Identify which cell holds the provided text, then report its [x, y] central coordinate. 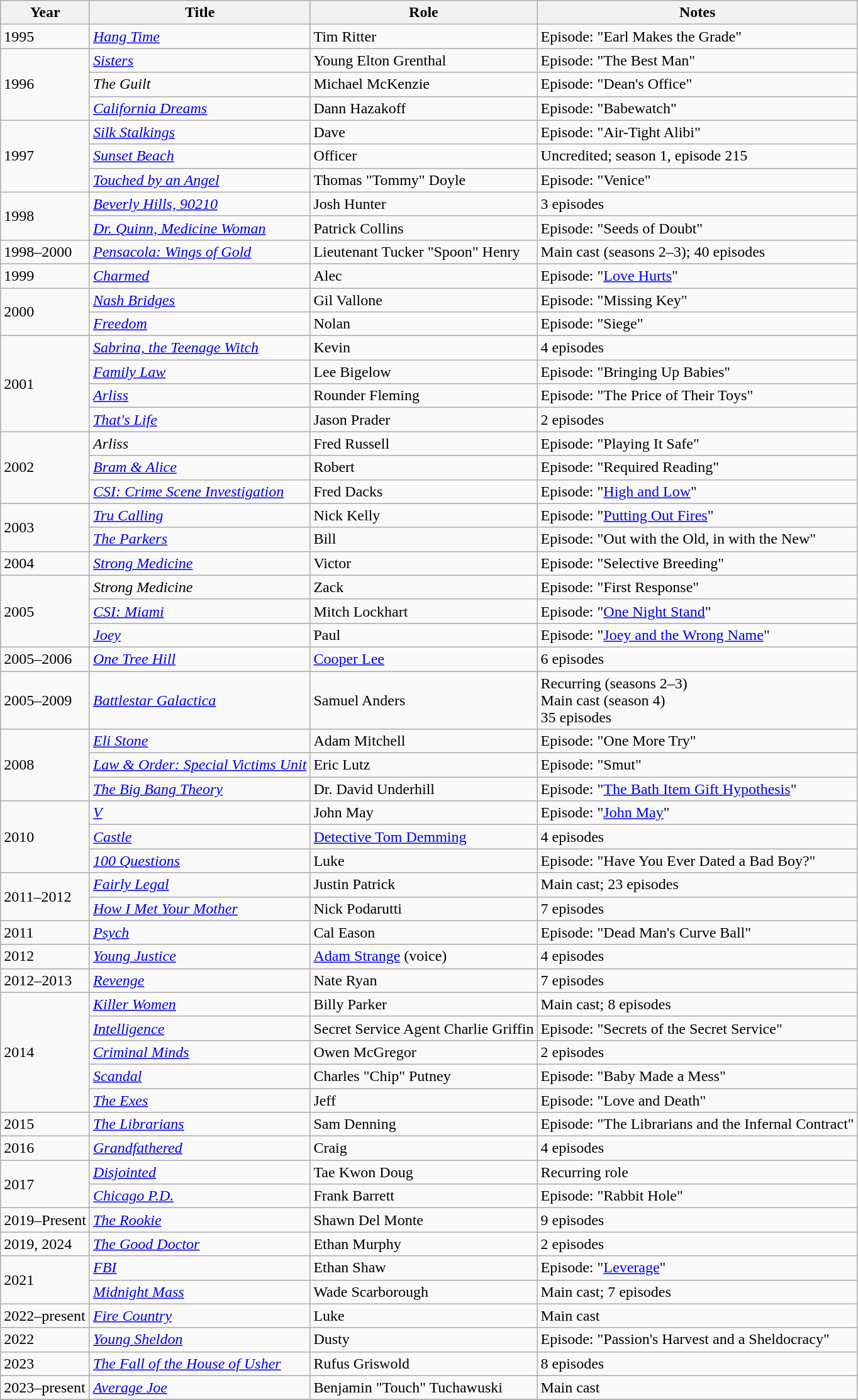
Sabrina, the Teenage Witch [199, 348]
8 episodes [697, 1364]
Detective Tom Demming [424, 837]
Josh Hunter [424, 204]
Midnight Mass [199, 1292]
Touched by an Angel [199, 180]
Revenge [199, 980]
Adam Mitchell [424, 741]
Samuel Anders [424, 700]
John May [424, 813]
Role [424, 13]
2012–2013 [45, 980]
Joey [199, 635]
2008 [45, 765]
Episode: "Selective Breeding" [697, 563]
The Rookie [199, 1220]
Episode: "Dean's Office" [697, 84]
Hang Time [199, 36]
Young Elton Grenthal [424, 60]
Bram & Alice [199, 468]
Episode: "Dead Man's Curve Ball" [697, 932]
2019, 2024 [45, 1244]
The Good Doctor [199, 1244]
Scandal [199, 1076]
Main cast; 23 episodes [697, 885]
Episode: "The Librarians and the Infernal Contract" [697, 1124]
Billy Parker [424, 1004]
2011–2012 [45, 897]
Law & Order: Special Victims Unit [199, 765]
Episode: "Smut" [697, 765]
Fred Dacks [424, 491]
Officer [424, 156]
Young Justice [199, 956]
Silk Stalkings [199, 132]
Michael McKenzie [424, 84]
Chicago P.D. [199, 1196]
Episode: "John May" [697, 813]
Patrick Collins [424, 228]
Kevin [424, 348]
Bill [424, 539]
Fred Russell [424, 444]
Paul [424, 635]
100 Questions [199, 861]
Cooper Lee [424, 659]
Dr. David Underhill [424, 789]
Episode: "Bringing Up Babies" [697, 372]
CSI: Miami [199, 611]
Year [45, 13]
Eli Stone [199, 741]
Episode: "Earl Makes the Grade" [697, 36]
Episode: "Secrets of the Secret Service" [697, 1028]
Episode: "Passion's Harvest and a Sheldocracy" [697, 1340]
Frank Barrett [424, 1196]
Sam Denning [424, 1124]
Dusty [424, 1340]
Grandfathered [199, 1148]
1998 [45, 216]
Uncredited; season 1, episode 215 [697, 156]
Ethan Shaw [424, 1268]
Episode: "The Price of Their Toys" [697, 396]
Justin Patrick [424, 885]
Killer Women [199, 1004]
Sisters [199, 60]
The Parkers [199, 539]
Episode: "Have You Ever Dated a Bad Boy?" [697, 861]
Alec [424, 276]
Lee Bigelow [424, 372]
2001 [45, 384]
2021 [45, 1280]
Episode: "Leverage" [697, 1268]
Main cast (seasons 2–3); 40 episodes [697, 252]
Episode: "High and Low" [697, 491]
2022 [45, 1340]
2000 [45, 312]
Owen McGregor [424, 1052]
2015 [45, 1124]
2005–2006 [45, 659]
Notes [697, 13]
Episode: "Air-Tight Alibi" [697, 132]
1995 [45, 36]
Thomas "Tommy" Doyle [424, 180]
2011 [45, 932]
Gil Vallone [424, 300]
Zack [424, 587]
Dr. Quinn, Medicine Woman [199, 228]
Episode: "Siege" [697, 324]
Episode: "Joey and the Wrong Name" [697, 635]
2017 [45, 1184]
V [199, 813]
FBI [199, 1268]
The Fall of the House of Usher [199, 1364]
Young Sheldon [199, 1340]
Charmed [199, 276]
2004 [45, 563]
1996 [45, 84]
Benjamin "Touch" Tuchawuski [424, 1387]
Episode: "Babewatch" [697, 108]
Jeff [424, 1100]
2014 [45, 1052]
Nick Kelly [424, 515]
Rounder Fleming [424, 396]
Wade Scarborough [424, 1292]
Robert [424, 468]
Tim Ritter [424, 36]
Episode: "One Night Stand" [697, 611]
Episode: "Baby Made a Mess" [697, 1076]
6 episodes [697, 659]
2005–2009 [45, 700]
Episode: "Venice" [697, 180]
Dann Hazakoff [424, 108]
Episode: "One More Try" [697, 741]
Intelligence [199, 1028]
Craig [424, 1148]
Fire Country [199, 1316]
Main cast; 7 episodes [697, 1292]
3 episodes [697, 204]
Battlestar Galactica [199, 700]
2002 [45, 468]
2005 [45, 611]
Nate Ryan [424, 980]
Episode: "The Bath Item Gift Hypothesis" [697, 789]
Nolan [424, 324]
Episode: "Putting Out Fires" [697, 515]
Adam Strange (voice) [424, 956]
Castle [199, 837]
Mitch Lockhart [424, 611]
Recurring role [697, 1172]
One Tree Hill [199, 659]
2003 [45, 527]
CSI: Crime Scene Investigation [199, 491]
Fairly Legal [199, 885]
Beverly Hills, 90210 [199, 204]
Average Joe [199, 1387]
Ethan Murphy [424, 1244]
Episode: "Rabbit Hole" [697, 1196]
The Guilt [199, 84]
1997 [45, 156]
Psych [199, 932]
Lieutenant Tucker "Spoon" Henry [424, 252]
Cal Eason [424, 932]
2012 [45, 956]
2022–present [45, 1316]
Episode: "Playing It Safe" [697, 444]
Pensacola: Wings of Gold [199, 252]
Nick Podarutti [424, 909]
Episode: "Missing Key" [697, 300]
Recurring (seasons 2–3)Main cast (season 4)35 episodes [697, 700]
That's Life [199, 420]
Family Law [199, 372]
9 episodes [697, 1220]
How I Met Your Mother [199, 909]
Victor [424, 563]
Tru Calling [199, 515]
Dave [424, 132]
1999 [45, 276]
Disjointed [199, 1172]
2019–Present [45, 1220]
Jason Prader [424, 420]
The Big Bang Theory [199, 789]
1998–2000 [45, 252]
Episode: "Out with the Old, in with the New" [697, 539]
Charles "Chip" Putney [424, 1076]
Title [199, 13]
The Exes [199, 1100]
Secret Service Agent Charlie Griffin [424, 1028]
Shawn Del Monte [424, 1220]
Tae Kwon Doug [424, 1172]
Episode: "The Best Man" [697, 60]
2010 [45, 837]
Nash Bridges [199, 300]
Main cast; 8 episodes [697, 1004]
California Dreams [199, 108]
Eric Lutz [424, 765]
Episode: "Required Reading" [697, 468]
The Librarians [199, 1124]
Freedom [199, 324]
Criminal Minds [199, 1052]
2016 [45, 1148]
2023 [45, 1364]
Episode: "Love Hurts" [697, 276]
Rufus Griswold [424, 1364]
Episode: "First Response" [697, 587]
Sunset Beach [199, 156]
2023–present [45, 1387]
Episode: "Love and Death" [697, 1100]
Episode: "Seeds of Doubt" [697, 228]
